Find where the given text appears and provide that cell's center as (X, Y) coordinate. 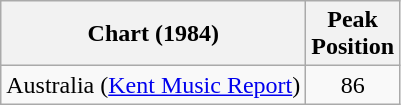
Chart (1984) (154, 34)
PeakPosition (353, 34)
Australia (Kent Music Report) (154, 85)
86 (353, 85)
